Search for the cell housing the specified text and yield its [x, y] center coordinate. 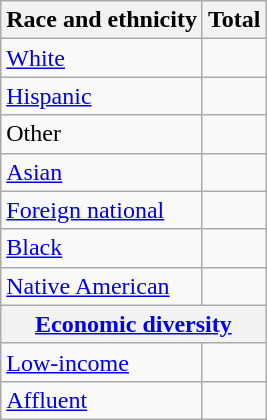
Hispanic [102, 96]
Total [234, 20]
Low-income [102, 362]
White [102, 58]
Race and ethnicity [102, 20]
Other [102, 134]
Native American [102, 286]
Black [102, 248]
Foreign national [102, 210]
Economic diversity [134, 324]
Asian [102, 172]
Affluent [102, 400]
